Capture the cell that displays the provided text and extract its (X, Y) central coordinate. 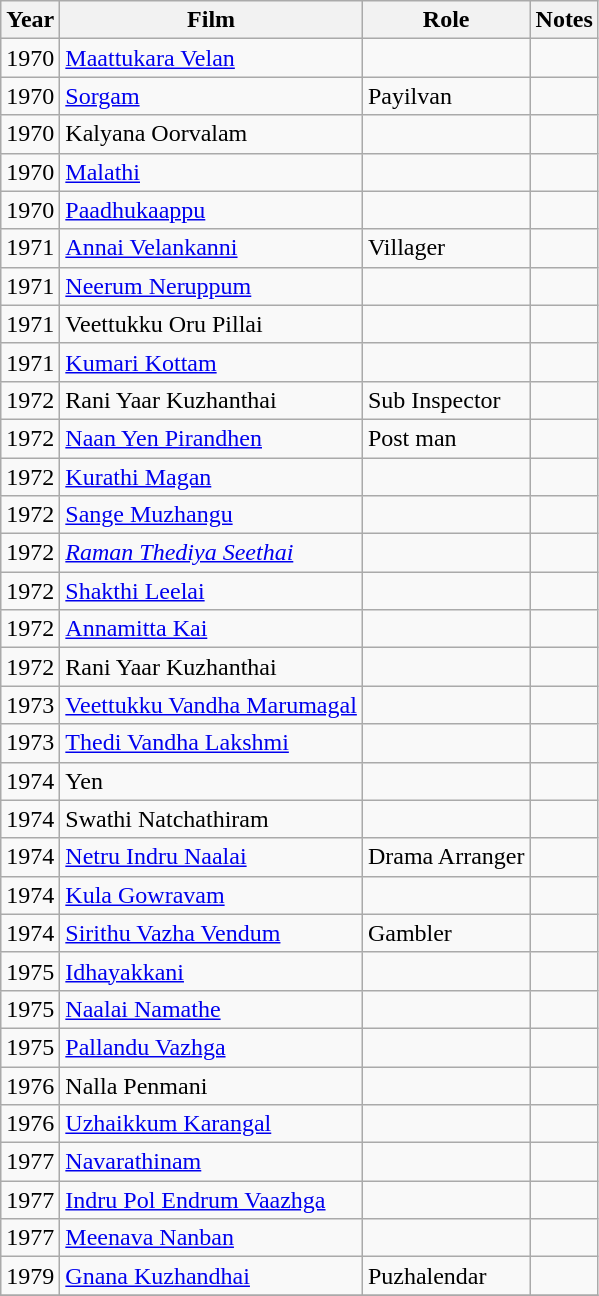
Netru Indru Naalai (212, 857)
Swathi Natchathiram (212, 819)
Naalai Namathe (212, 1009)
Notes (564, 20)
Neerum Neruppum (212, 286)
Navarathinam (212, 1162)
Pallandu Vazhga (212, 1047)
Role (446, 20)
Thedi Vandha Lakshmi (212, 743)
Kumari Kottam (212, 362)
Raman Thediya Seethai (212, 553)
Annai Velankanni (212, 248)
Annamitta Kai (212, 629)
Puzhalendar (446, 1276)
Drama Arranger (446, 857)
Yen (212, 781)
Gnana Kuzhandhai (212, 1276)
Uzhaikkum Karangal (212, 1124)
Meenava Nanban (212, 1238)
Veettukku Oru Pillai (212, 324)
1979 (30, 1276)
Sub Inspector (446, 400)
Payilvan (446, 96)
Film (212, 20)
Sorgam (212, 96)
Gambler (446, 933)
Sirithu Vazha Vendum (212, 933)
Kurathi Magan (212, 477)
Post man (446, 438)
Idhayakkani (212, 971)
Nalla Penmani (212, 1085)
Year (30, 20)
Kalyana Oorvalam (212, 134)
Villager (446, 248)
Paadhukaappu (212, 210)
Malathi (212, 172)
Veettukku Vandha Marumagal (212, 705)
Indru Pol Endrum Vaazhga (212, 1200)
Kula Gowravam (212, 895)
Naan Yen Pirandhen (212, 438)
Sange Muzhangu (212, 515)
Maattukara Velan (212, 58)
Shakthi Leelai (212, 591)
